Provide the (x, y) coordinate of the cell's center where the given text is located.  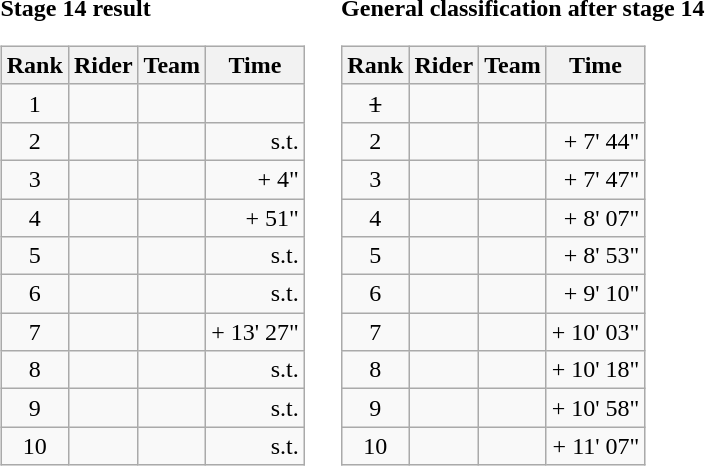
+ 4" (256, 179)
+ 8' 07" (596, 217)
+ 9' 10" (596, 294)
+ 13' 27" (256, 332)
+ 51" (256, 217)
+ 7' 47" (596, 179)
+ 10' 58" (596, 408)
+ 10' 18" (596, 370)
+ 7' 44" (596, 141)
+ 11' 07" (596, 446)
+ 8' 53" (596, 256)
+ 10' 03" (596, 332)
